Detect which cell encompasses the target text, then output its [X, Y] center coordinate. 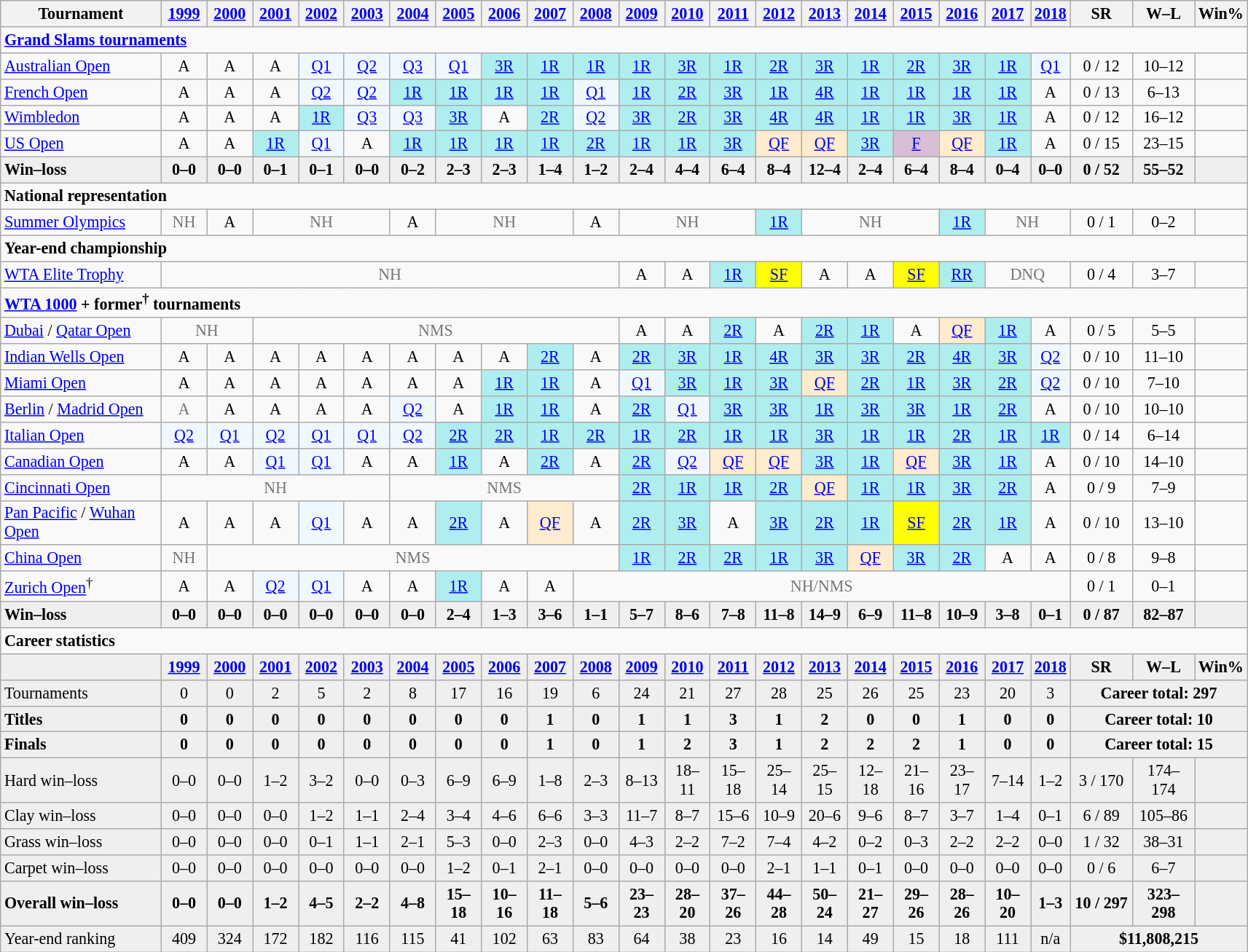
14–9 [825, 615]
38 [688, 938]
7–9 [1163, 487]
Year-end championship [624, 248]
172 [275, 938]
6 [596, 693]
323–298 [1163, 903]
3–3 [596, 816]
7–8 [733, 615]
82–87 [1163, 615]
25–14 [780, 779]
6 / 89 [1102, 816]
10–20 [1008, 903]
49 [870, 938]
7–14 [1008, 779]
18–11 [688, 779]
Berlin / Madrid Open [81, 409]
5–5 [1163, 331]
Zurich Open† [81, 586]
10–12 [1163, 66]
0 / 6 [1102, 868]
7–4 [780, 842]
WTA Elite Trophy [81, 275]
Titles [81, 719]
174–174 [1163, 779]
5–7 [641, 615]
14 [825, 938]
21–27 [870, 903]
28 [780, 693]
3–8 [1008, 615]
44–28 [780, 903]
27 [733, 693]
5–6 [596, 903]
0 / 9 [1102, 487]
11–7 [641, 816]
8 [412, 693]
Career total: 15 [1158, 745]
Grass win–loss [81, 842]
50–24 [825, 903]
F [917, 144]
3–4 [459, 816]
26 [870, 693]
Overall win–loss [81, 903]
DNQ [1027, 275]
21 [688, 693]
102 [504, 938]
55–52 [1163, 170]
21–16 [917, 779]
Career total: 297 [1158, 693]
7–2 [733, 842]
29–26 [917, 903]
20–6 [825, 816]
83 [596, 938]
Wimbledon [81, 118]
6–6 [551, 816]
20 [1008, 693]
Canadian Open [81, 461]
Tournament [81, 13]
15–6 [733, 816]
4–3 [641, 842]
37–26 [733, 903]
French Open [81, 92]
0 / 4 [1102, 275]
4–5 [322, 903]
Australian Open [81, 66]
0 / 13 [1102, 92]
Hard win–loss [81, 779]
Carpet win–loss [81, 868]
12–18 [870, 779]
17 [459, 693]
64 [641, 938]
16–12 [1163, 118]
23–17 [962, 779]
4–8 [412, 903]
19 [551, 693]
Clay win–loss [81, 816]
$11,808,215 [1158, 938]
Career statistics [624, 640]
0 / 52 [1102, 170]
38–31 [1163, 842]
10 / 297 [1102, 903]
Year-end ranking [81, 938]
12–4 [825, 170]
1–8 [551, 779]
11–10 [1163, 357]
Italian Open [81, 435]
0 / 14 [1102, 435]
7–10 [1163, 383]
63 [551, 938]
28–20 [688, 903]
Pan Pacific / Wuhan Open [81, 523]
18 [962, 938]
10–10 [1163, 409]
0 / 5 [1102, 331]
5 [322, 693]
15 [917, 938]
28–26 [962, 903]
23–23 [641, 903]
4–6 [504, 816]
WTA 1000 + former† tournaments [624, 302]
11–18 [551, 903]
14–10 [1163, 461]
409 [184, 938]
0 / 87 [1102, 615]
Grand Slams tournaments [624, 39]
3 / 170 [1102, 779]
3–6 [551, 615]
5–3 [459, 842]
10–16 [504, 903]
NH/NMS [822, 586]
n/a [1050, 938]
9–8 [1163, 558]
13–10 [1163, 523]
Finals [81, 745]
41 [459, 938]
Tournaments [81, 693]
6–13 [1163, 92]
1 / 32 [1102, 842]
182 [322, 938]
116 [367, 938]
Career total: 10 [1158, 719]
Indian Wells Open [81, 357]
Dubai / Qatar Open [81, 331]
6–14 [1163, 435]
25–15 [825, 779]
US Open [81, 144]
0 / 15 [1102, 144]
9–6 [870, 816]
0–4 [1008, 170]
115 [412, 938]
National representation [624, 196]
4–2 [825, 842]
111 [1008, 938]
0 / 8 [1102, 558]
24 [641, 693]
8–6 [688, 615]
4–4 [688, 170]
China Open [81, 558]
Miami Open [81, 383]
23–15 [1163, 144]
324 [230, 938]
105–86 [1163, 816]
RR [962, 275]
3–2 [322, 779]
8–13 [641, 779]
Summer Olympics [81, 222]
6–7 [1163, 868]
Cincinnati Open [81, 487]
